Identify which cell holds the provided text, then report its [X, Y] central coordinate. 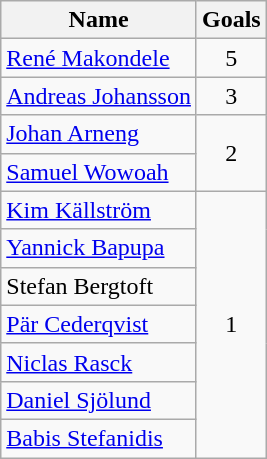
Samuel Wowoah [99, 172]
Johan Arneng [99, 134]
2 [231, 153]
3 [231, 96]
Kim Källström [99, 210]
Goals [231, 20]
1 [231, 324]
Name [99, 20]
Stefan Bergtoft [99, 286]
Pär Cederqvist [99, 324]
Babis Stefanidis [99, 438]
Daniel Sjölund [99, 400]
Yannick Bapupa [99, 248]
Niclas Rasck [99, 362]
5 [231, 58]
René Makondele [99, 58]
Andreas Johansson [99, 96]
